Detect which cell encompasses the target text, then output its [X, Y] center coordinate. 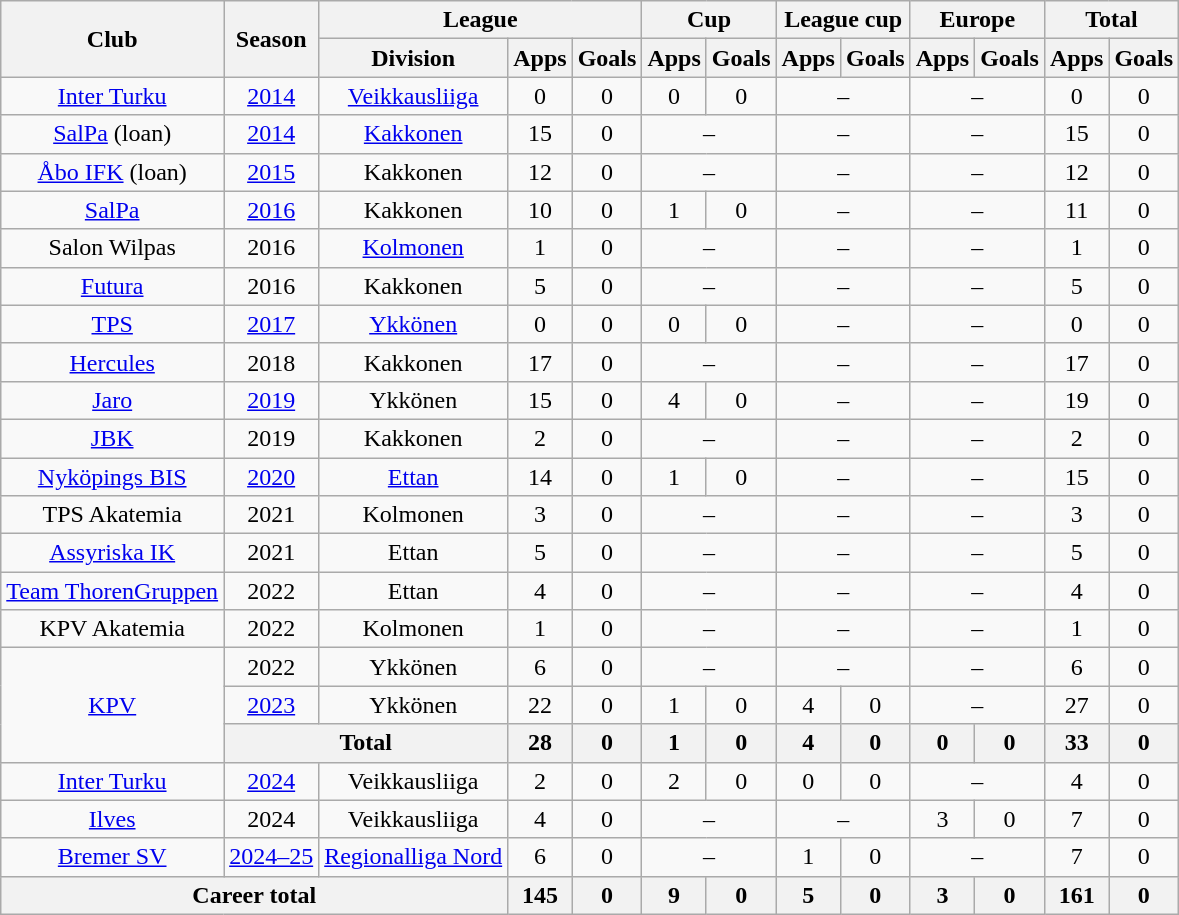
Ilves [112, 819]
2018 [272, 362]
League [480, 20]
KPV Akatemia [112, 629]
Nyköpings BIS [112, 477]
League cup [843, 20]
33 [1076, 743]
Assyriska IK [112, 553]
Regionalliga Nord [414, 857]
SalPa (loan) [112, 134]
Team ThorenGruppen [112, 591]
Division [414, 58]
Bremer SV [112, 857]
Club [112, 39]
9 [674, 895]
19 [1076, 400]
Åbo IFK (loan) [112, 172]
2023 [272, 705]
28 [540, 743]
10 [540, 210]
Cup [709, 20]
SalPa [112, 210]
145 [540, 895]
22 [540, 705]
JBK [112, 438]
2020 [272, 477]
TPS [112, 324]
2024–25 [272, 857]
KPV [112, 705]
Europe [977, 20]
161 [1076, 895]
27 [1076, 705]
Jaro [112, 400]
2017 [272, 324]
Career total [254, 895]
Futura [112, 286]
Hercules [112, 362]
11 [1076, 210]
Salon Wilpas [112, 248]
14 [540, 477]
Season [272, 39]
2015 [272, 172]
TPS Akatemia [112, 515]
